For the text-containing cell, return its midpoint in (x, y) coordinate format. 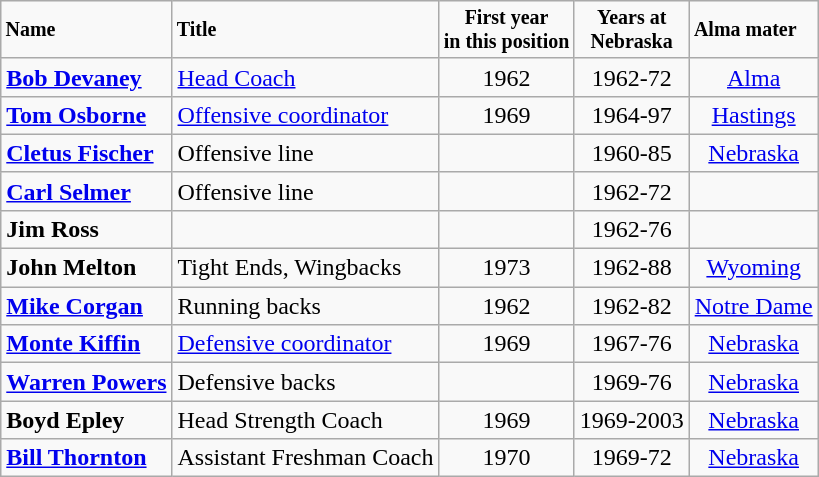
Wyoming (754, 268)
Offensive coordinator (306, 115)
Bill Thornton (86, 458)
Running backs (306, 306)
Defensive backs (306, 382)
Head Strength Coach (306, 420)
John Melton (86, 268)
1962-88 (632, 268)
1962-82 (632, 306)
Mike Corgan (86, 306)
Assistant Freshman Coach (306, 458)
Tom Osborne (86, 115)
Defensive coordinator (306, 344)
Notre Dame (754, 306)
1960-85 (632, 153)
Title (306, 30)
Years atNebraska (632, 30)
1969-2003 (632, 420)
Alma mater (754, 30)
1969-76 (632, 382)
Name (86, 30)
1964-97 (632, 115)
1969-72 (632, 458)
Jim Ross (86, 229)
First yearin this position (506, 30)
Alma (754, 77)
Hastings (754, 115)
Bob Devaney (86, 77)
Carl Selmer (86, 191)
Monte Kiffin (86, 344)
1962-76 (632, 229)
Warren Powers (86, 382)
Head Coach (306, 77)
1973 (506, 268)
Tight Ends, Wingbacks (306, 268)
Cletus Fischer (86, 153)
1970 (506, 458)
Boyd Epley (86, 420)
1967-76 (632, 344)
